Find where the given text appears and provide that cell's center as [x, y] coordinate. 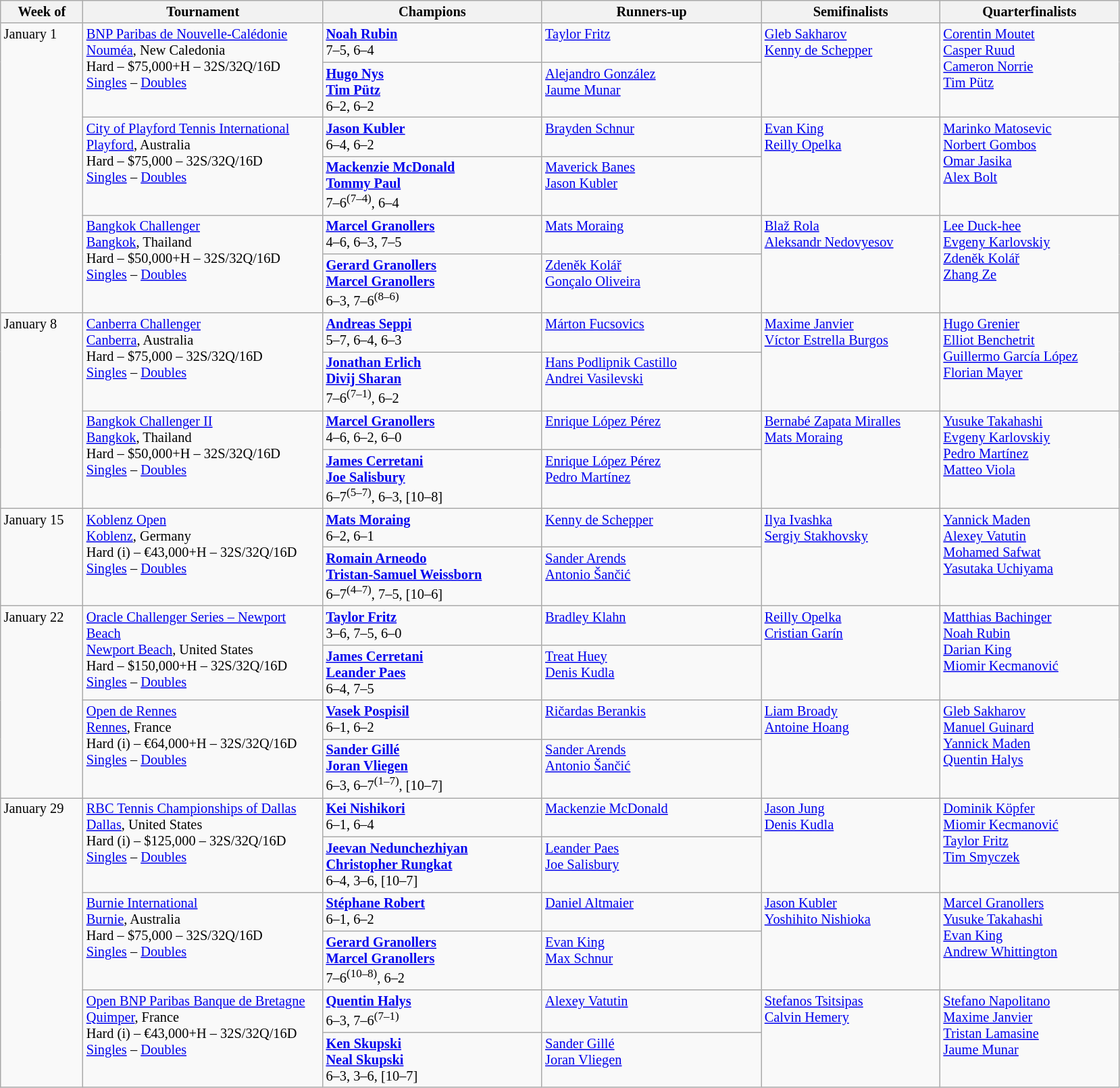
RBC Tennis Championships of DallasDallas, United States Hard (i) – $125,000 – 32S/32Q/16DSingles – Doubles [203, 845]
Marcel Granollers4–6, 6–3, 7–5 [432, 234]
Yannick Maden Alexey Vatutin Mohamed Safwat Yasutaka Uchiyama [1029, 557]
Dominik Köpfer Miomir Kecmanović Taylor Fritz Tim Smyczek [1029, 845]
James Cerretani Leander Paes6–4, 7–5 [432, 672]
Sander Gillé Joran Vliegen6–3, 6–7(1–7), [10–7] [432, 768]
Liam Broady Antoine Hoang [851, 749]
Alexey Vatutin [651, 1011]
Burnie InternationalBurnie, Australia Hard – $75,000 – 32S/32Q/16DSingles – Doubles [203, 941]
Jason Kubler Yoshihito Nishioka [851, 941]
Gerard Granollers Marcel Granollers6–3, 7–6(8–6) [432, 284]
Andreas Seppi5–7, 6–4, 6–3 [432, 332]
January 29 [42, 942]
Jonathan Erlich Divij Sharan7–6(7–1), 6–2 [432, 381]
Mats Moraing6–2, 6–1 [432, 528]
Runners-up [651, 11]
Koblenz OpenKoblenz, Germany Hard (i) – €43,000+H – 32S/32Q/16DSingles – Doubles [203, 557]
Week of [42, 11]
Leander Paes Joe Salisbury [651, 864]
Blaž Rola Aleksandr Nedovyesov [851, 264]
Sander Gillé Joran Vliegen [651, 1060]
Romain Arneodo Tristan-Samuel Weissborn6–7(4–7), 7–5, [10–6] [432, 576]
Hans Podlipnik Castillo Andrei Vasilevski [651, 381]
City of Playford Tennis InternationalPlayford, Australia Hard – $75,000 – 32S/32Q/16DSingles – Doubles [203, 166]
Hugo Nys Tim Pütz6–2, 6–2 [432, 90]
Canberra ChallengerCanberra, Australia Hard – $75,000 – 32S/32Q/16DSingles – Doubles [203, 362]
Open BNP Paribas Banque de BretagneQuimper, France Hard (i) – €43,000+H – 32S/32Q/16DSingles – Doubles [203, 1038]
Quentin Halys6–3, 7–6(7–1) [432, 1011]
Marcel Granollers4–6, 6–2, 6–0 [432, 430]
January 15 [42, 557]
Zdeněk Kolář Gonçalo Oliveira [651, 284]
Evan King Reilly Opelka [851, 166]
Jason Jung Denis Kudla [851, 845]
Taylor Fritz3–6, 7–5, 6–0 [432, 625]
Quarterfinalists [1029, 11]
Gerard Granollers Marcel Granollers7–6(10–8), 6–2 [432, 960]
Ken Skupski Neal Skupski6–3, 3–6, [10–7] [432, 1060]
Matthias Bachinger Noah Rubin Darian King Miomir Kecmanović [1029, 653]
January 1 [42, 168]
Daniel Altmaier [651, 912]
Enrique López Pérez Pedro Martínez [651, 478]
Taylor Fritz [651, 43]
Mackenzie McDonald Tommy Paul7–6(7–4), 6–4 [432, 185]
Mats Moraing [651, 234]
Ričardas Berankis [651, 720]
Oracle Challenger Series – Newport BeachNewport Beach, United States Hard – $150,000+H – 32S/32Q/16DSingles – Doubles [203, 653]
Noah Rubin 7–5, 6–4 [432, 43]
Maxime Janvier Víctor Estrella Burgos [851, 362]
Brayden Schnur [651, 137]
Hugo Grenier Elliot Benchetrit Guillermo García López Florian Mayer [1029, 362]
January 8 [42, 411]
James Cerretani Joe Salisbury6–7(5–7), 6–3, [10–8] [432, 478]
Gleb Sakharov Kenny de Schepper [851, 70]
Bangkok ChallengerBangkok, Thailand Hard – $50,000+H – 32S/32Q/16DSingles – Doubles [203, 264]
Tournament [203, 11]
Semifinalists [851, 11]
Evan King Max Schnur [651, 960]
Bradley Klahn [651, 625]
Corentin Moutet Casper Ruud Cameron Norrie Tim Pütz [1029, 70]
Marcel Granollers Yusuke Takahashi Evan King Andrew Whittington [1029, 941]
Yusuke Takahashi Evgeny Karlovskiy Pedro Martínez Matteo Viola [1029, 460]
Champions [432, 11]
Mackenzie McDonald [651, 817]
Enrique López Pérez [651, 430]
Stefano Napolitano Maxime Janvier Tristan Lamasine Jaume Munar [1029, 1038]
Jeevan Nedunchezhiyan Christopher Rungkat6–4, 3–6, [10–7] [432, 864]
Ilya Ivashka Sergiy Stakhovsky [851, 557]
Maverick Banes Jason Kubler [651, 185]
Gleb Sakharov Manuel Guinard Yannick Maden Quentin Halys [1029, 749]
Marinko Matosevic Norbert Gombos Omar Jasika Alex Bolt [1029, 166]
January 22 [42, 701]
Reilly Opelka Cristian Garín [851, 653]
Bangkok Challenger IIBangkok, Thailand Hard – $50,000+H – 32S/32Q/16DSingles – Doubles [203, 460]
Kei Nishikori6–1, 6–4 [432, 817]
Stefanos Tsitsipas Calvin Hemery [851, 1038]
Open de RennesRennes, France Hard (i) – €64,000+H – 32S/32Q/16DSingles – Doubles [203, 749]
Lee Duck-hee Evgeny Karlovskiy Zdeněk Kolář Zhang Ze [1029, 264]
Vasek Pospisil6–1, 6–2 [432, 720]
Bernabé Zapata Miralles Mats Moraing [851, 460]
Jason Kubler6–4, 6–2 [432, 137]
Márton Fucsovics [651, 332]
Kenny de Schepper [651, 528]
Treat Huey Denis Kudla [651, 672]
BNP Paribas de Nouvelle-CalédonieNouméa, New Caledonia Hard – $75,000+H – 32S/32Q/16DSingles – Doubles [203, 70]
Alejandro González Jaume Munar [651, 90]
Stéphane Robert6–1, 6–2 [432, 912]
